Locate the cell with the specified text and output its (x, y) center coordinate. 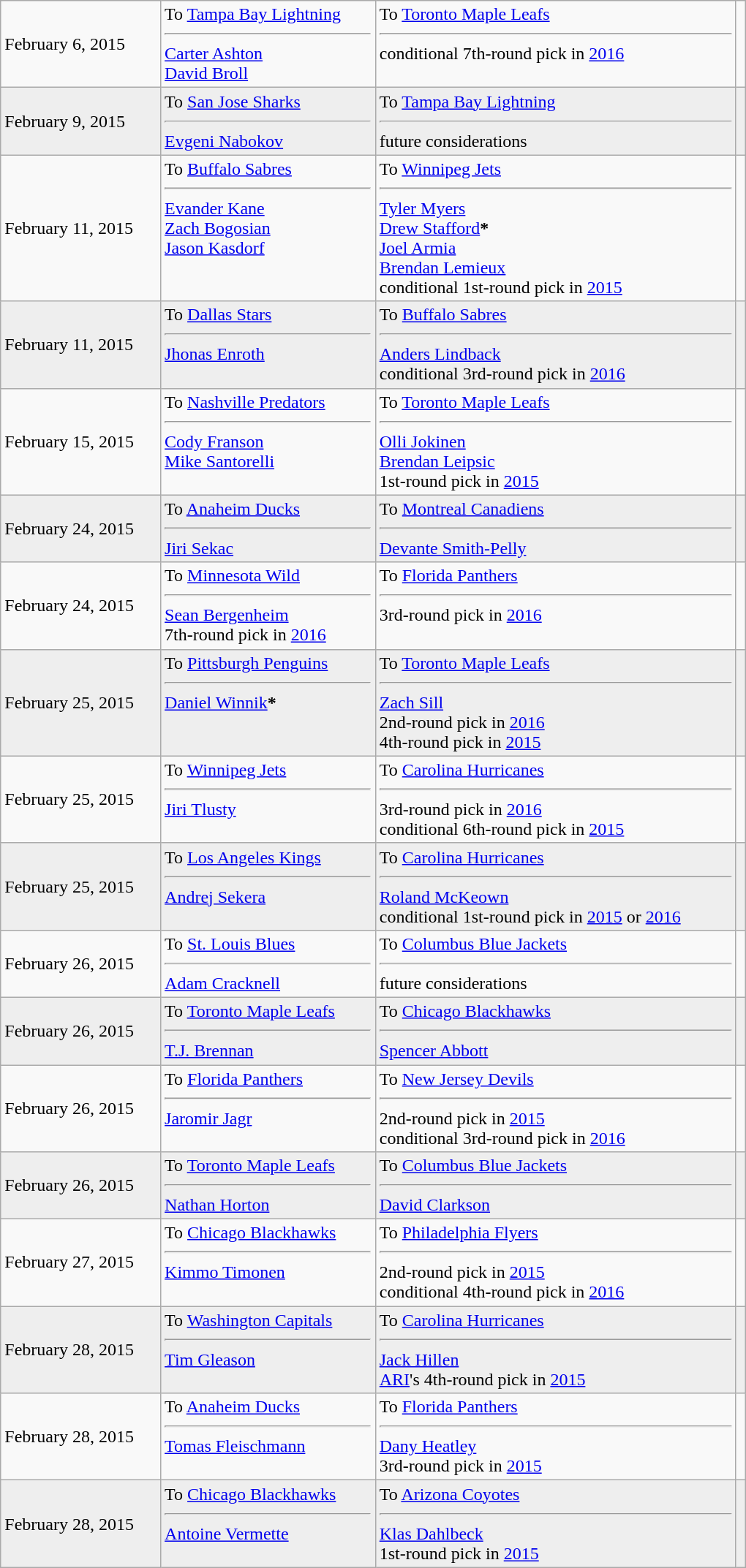
To Winnipeg JetsJiri Tlusty (268, 800)
February 9, 2015 (80, 121)
To Montreal CanadiensDevante Smith-Pelly (556, 529)
To Pittsburgh PenguinsDaniel Winnik* (268, 702)
To Arizona CoyotesKlas Dahlbeck1st-round pick in 2015 (556, 1523)
To Columbus Blue JacketsDavid Clarkson (556, 1186)
To St. Louis BluesAdam Cracknell (268, 963)
February 6, 2015 (80, 44)
To Minnesota WildSean Bergenheim7th-round pick in 2016 (268, 605)
To Chicago BlackhawksKimmo Timonen (268, 1263)
February 27, 2015 (80, 1263)
To Florida PanthersDany Heatley3rd-round pick in 2015 (556, 1437)
To Winnipeg JetsTyler MyersDrew Stafford*Joel ArmiaBrendan Lemieuxconditional 1st-round pick in 2015 (556, 228)
To Washington CapitalsTim Gleason (268, 1349)
To Toronto Maple LeafsNathan Horton (268, 1186)
To Anaheim DucksJiri Sekac (268, 529)
To Toronto Maple LeafsOlli JokinenBrendan Leipsic1st-round pick in 2015 (556, 442)
To Toronto Maple LeafsT.J. Brennan (268, 1031)
To Carolina HurricanesRoland McKeownconditional 1st-round pick in 2015 or 2016 (556, 886)
February 15, 2015 (80, 442)
To Tampa Bay LightningCarter AshtonDavid Broll (268, 44)
To Nashville PredatorsCody FransonMike Santorelli (268, 442)
To Chicago BlackhawksAntoine Vermette (268, 1523)
To Tampa Bay Lightningfuture considerations (556, 121)
To Columbus Blue Jacketsfuture considerations (556, 963)
To Carolina Hurricanes3rd-round pick in 2016conditional 6th-round pick in 2015 (556, 800)
To Chicago BlackhawksSpencer Abbott (556, 1031)
To San Jose SharksEvgeni Nabokov (268, 121)
To Buffalo SabresAnders Lindbackconditional 3rd-round pick in 2016 (556, 345)
To Florida PanthersJaromir Jagr (268, 1108)
To Buffalo SabresEvander KaneZach BogosianJason Kasdorf (268, 228)
To Toronto Maple Leafsconditional 7th-round pick in 2016 (556, 44)
To Anaheim DucksTomas Fleischmann (268, 1437)
To Dallas StarsJhonas Enroth (268, 345)
To Carolina HurricanesJack HillenARI's 4th-round pick in 2015 (556, 1349)
To Los Angeles KingsAndrej Sekera (268, 886)
To Florida Panthers3rd-round pick in 2016 (556, 605)
To Toronto Maple LeafsZach Sill2nd-round pick in 20164th-round pick in 2015 (556, 702)
To New Jersey Devils2nd-round pick in 2015conditional 3rd-round pick in 2016 (556, 1108)
To Philadelphia Flyers2nd-round pick in 2015conditional 4th-round pick in 2016 (556, 1263)
